Find where the given text appears and provide that cell's center as [x, y] coordinate. 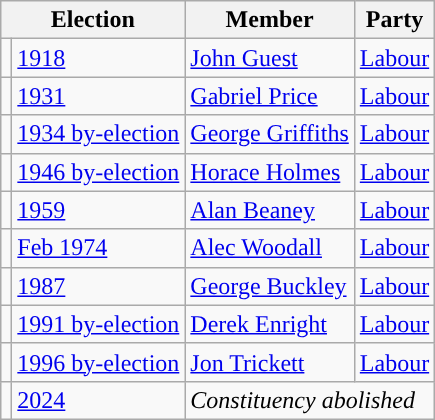
George Buckley [270, 286]
1946 by-election [98, 172]
John Guest [270, 58]
Election [93, 20]
1991 by-election [98, 324]
Jon Trickett [270, 362]
Alan Beaney [270, 210]
1987 [98, 286]
Constituency abolished [310, 400]
Derek Enright [270, 324]
1918 [98, 58]
George Griffiths [270, 134]
Alec Woodall [270, 248]
1931 [98, 96]
Member [270, 20]
Feb 1974 [98, 248]
1996 by-election [98, 362]
1959 [98, 210]
Horace Holmes [270, 172]
2024 [98, 400]
Party [394, 20]
Gabriel Price [270, 96]
1934 by-election [98, 134]
